From the cell containing the given text, extract its center point as (X, Y) coordinate. 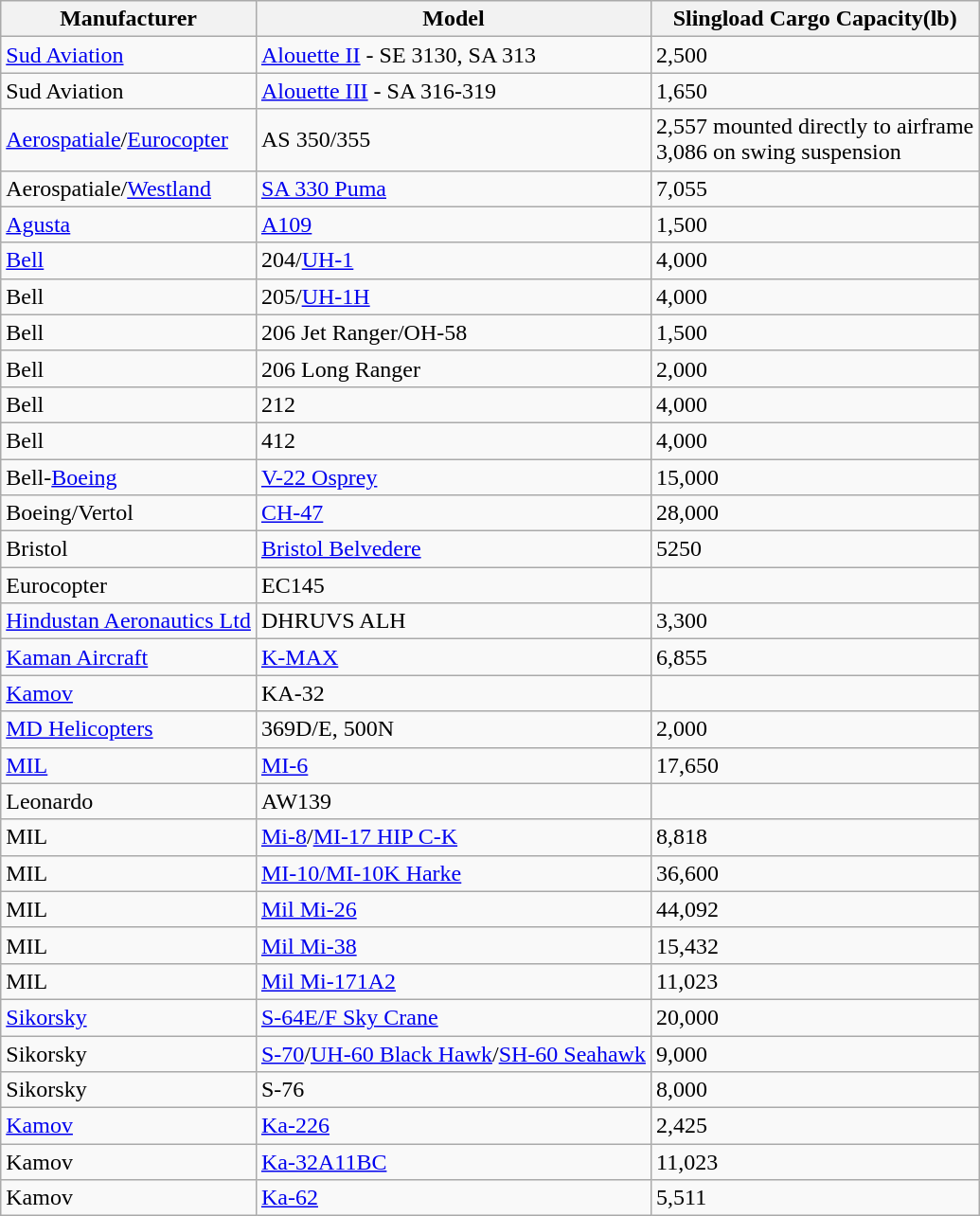
20,000 (814, 1017)
Aerospatiale/Westland (129, 188)
Agusta (129, 224)
KA-32 (453, 693)
3,300 (814, 621)
S-70/UH-60 Black Hawk/SH-60 Seahawk (453, 1054)
7,055 (814, 188)
Manufacturer (129, 19)
S-76 (453, 1090)
5,511 (814, 1198)
Boeing/Vertol (129, 513)
Bristol Belvedere (453, 549)
44,092 (814, 909)
Ka-226 (453, 1126)
Mi-8/MI-17 HIP C-K (453, 837)
S-64E/F Sky Crane (453, 1017)
Eurocopter (129, 585)
Mil Mi-171A2 (453, 981)
212 (453, 404)
A109 (453, 224)
MI-6 (453, 765)
EC145 (453, 585)
36,600 (814, 873)
Hindustan Aeronautics Ltd (129, 621)
Bell-Boeing (129, 476)
2,425 (814, 1126)
SA 330 Puma (453, 188)
Leonardo (129, 801)
Slingload Cargo Capacity(lb) (814, 19)
2,500 (814, 55)
17,650 (814, 765)
Kaman Aircraft (129, 657)
204/UH-1 (453, 260)
369D/E, 500N (453, 729)
AW139 (453, 801)
Ka-62 (453, 1198)
Mil Mi-38 (453, 945)
MD Helicopters (129, 729)
8,000 (814, 1090)
CH-47 (453, 513)
DHRUVS ALH (453, 621)
Alouette II - SE 3130, SA 313 (453, 55)
8,818 (814, 837)
Alouette III - SA 316-319 (453, 91)
K-MAX (453, 657)
Model (453, 19)
MI-10/MI-10K Harke (453, 873)
205/UH-1H (453, 296)
AS 350/355 (453, 140)
Ka-32A11BC (453, 1162)
206 Long Ranger (453, 368)
5250 (814, 549)
15,432 (814, 945)
412 (453, 440)
V-22 Osprey (453, 476)
Aerospatiale/Eurocopter (129, 140)
Mil Mi-26 (453, 909)
9,000 (814, 1054)
2,557 mounted directly to airframe3,086 on swing suspension (814, 140)
6,855 (814, 657)
15,000 (814, 476)
1,650 (814, 91)
206 Jet Ranger/OH-58 (453, 332)
Bristol (129, 549)
28,000 (814, 513)
